Return the (X, Y) coordinate for the center point of the cell that contains the specified text.  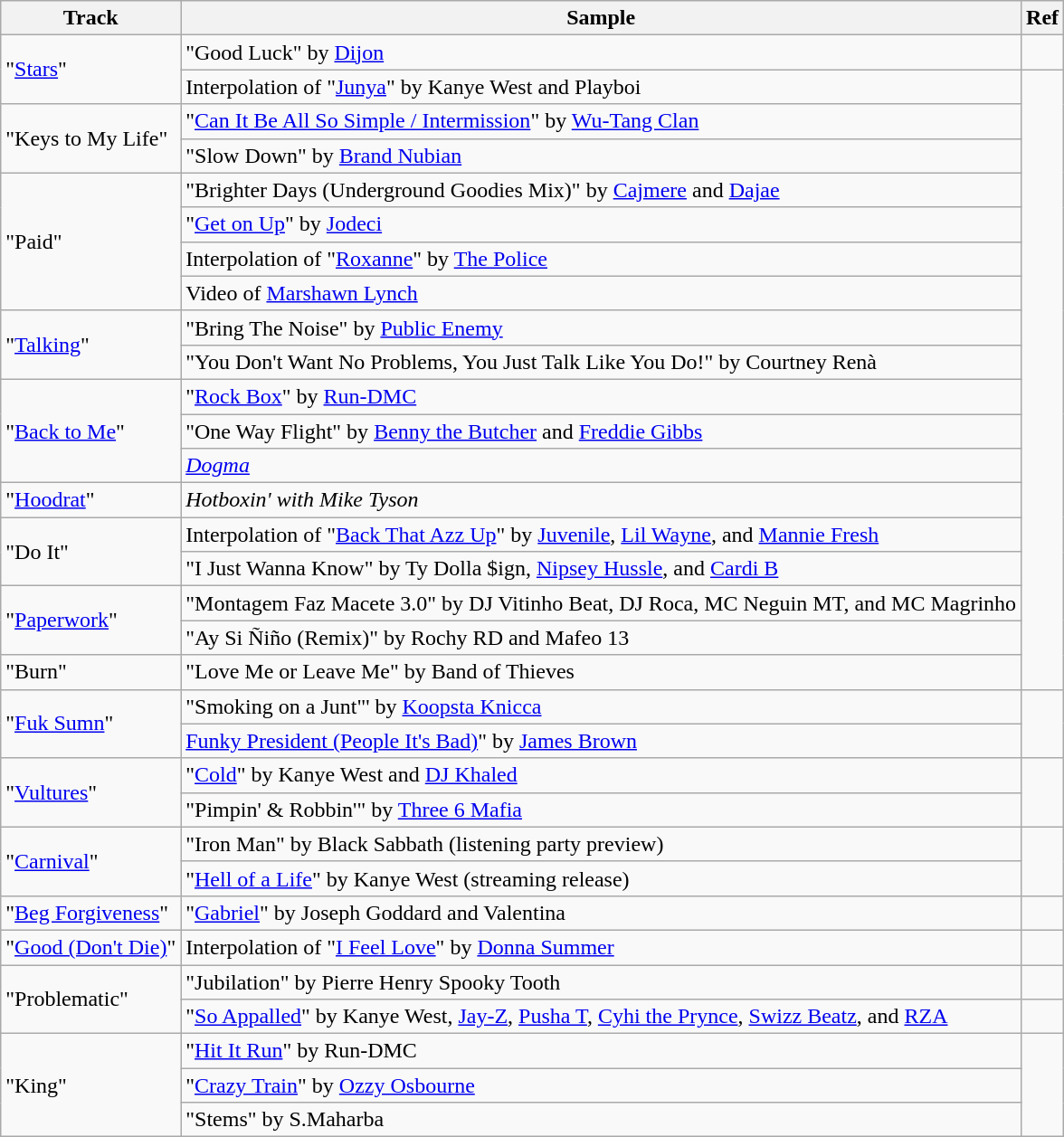
"Beg Forgiveness" (90, 913)
"Bring The Noise" by Public Enemy (601, 327)
"Gabriel" by Joseph Goddard and Valentina (601, 913)
"Back to Me" (90, 431)
Interpolation of "Roxanne" by The Police (601, 259)
"Pimpin' & Robbin'" by Three 6 Mafia (601, 810)
"So Appalled" by Kanye West, Jay-Z, Pusha T, Cyhi the Prynce, Swizz Beatz, and RZA (601, 1017)
"Talking" (90, 345)
"Stars" (90, 70)
"Love Me or Leave Me" by Band of Thieves (601, 672)
"Fuk Sumn" (90, 724)
"Burn" (90, 672)
"Rock Box" by Run-DMC (601, 396)
"I Just Wanna Know" by Ty Dolla $ign, Nipsey Hussle, and Cardi B (601, 569)
"Good (Don't Die)" (90, 947)
Hotboxin' with Mike Tyson (601, 500)
"Hoodrat" (90, 500)
Interpolation of "Back That Azz Up" by Juvenile, Lil Wayne, and Mannie Fresh (601, 535)
Funky President (People It's Bad)" by James Brown (601, 741)
"Jubilation" by Pierre Henry Spooky Tooth (601, 981)
"Stems" by S.Maharba (601, 1120)
"Brighter Days (Underground Goodies Mix)" by Cajmere and Dajae (601, 190)
Video of Marshawn Lynch (601, 293)
"Paperwork" (90, 621)
"Carnival" (90, 861)
Sample (601, 18)
"Iron Man" by Black Sabbath (listening party preview) (601, 844)
"Montagem Faz Macete 3.0" by DJ Vitinho Beat, DJ Roca, MC Neguin MT, and MC Magrinho (601, 603)
"Good Luck" by Dijon (601, 52)
"You Don't Want No Problems, You Just Talk Like You Do!" by Courtney Renà (601, 362)
Dogma (601, 466)
"King" (90, 1085)
"Vultures" (90, 792)
"Crazy Train" by Ozzy Osbourne (601, 1085)
"Problematic" (90, 999)
Interpolation of "I Feel Love" by Donna Summer (601, 947)
"Can It Be All So Simple / Intermission" by Wu-Tang Clan (601, 121)
"Cold" by Kanye West and DJ Khaled (601, 775)
"Smoking on a Junt"' by Koopsta Knicca (601, 706)
"Hell of a Life" by Kanye West (streaming release) (601, 878)
Ref (1042, 18)
"Ay Si Ñiño (Remix)" by Rochy RD and Mafeo 13 (601, 638)
"Hit It Run" by Run-DMC (601, 1051)
"Keys to My Life" (90, 138)
Interpolation of "Junya" by Kanye West and Playboi (601, 87)
Track (90, 18)
"Do It" (90, 552)
"Slow Down" by Brand Nubian (601, 156)
"Paid" (90, 242)
"One Way Flight" by Benny the Butcher and Freddie Gibbs (601, 431)
"Get on Up" by Jodeci (601, 224)
